Provide the [X, Y] coordinate of the cell's center where the given text is located.  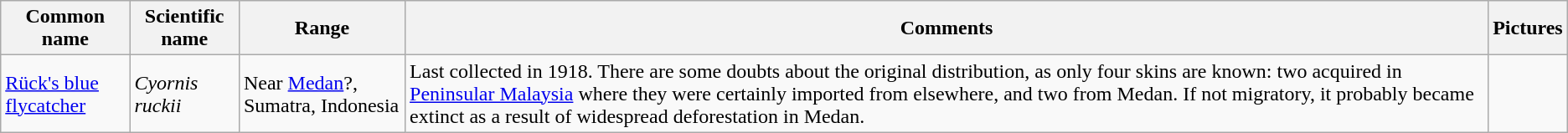
Near Medan?, Sumatra, Indonesia [322, 94]
Cyornis ruckii [184, 94]
Common name [65, 28]
Pictures [1528, 28]
Comments [946, 28]
Range [322, 28]
Scientific name [184, 28]
Rück's blue flycatcher [65, 94]
